Extract the (X, Y) coordinate from the center of the cell holding the provided text.  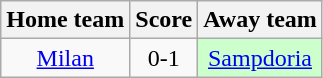
Score (164, 20)
Away team (260, 20)
Home team (66, 20)
Milan (66, 58)
Sampdoria (260, 58)
0-1 (164, 58)
